Return [X, Y] of the center of cell containing provided text 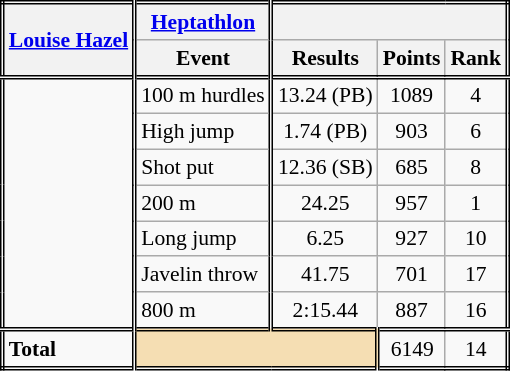
24.25 [324, 203]
1089 [412, 96]
1.74 (PB) [324, 132]
12.36 (SB) [324, 168]
14 [476, 348]
887 [412, 310]
685 [412, 168]
957 [412, 203]
6 [476, 132]
701 [412, 275]
41.75 [324, 275]
17 [476, 275]
8 [476, 168]
100 m hurdles [204, 96]
903 [412, 132]
13.24 (PB) [324, 96]
6149 [412, 348]
Javelin throw [204, 275]
800 m [204, 310]
Points [412, 58]
4 [476, 96]
Total [68, 348]
Rank [476, 58]
10 [476, 239]
2:15.44 [324, 310]
Heptathlon [204, 22]
200 m [204, 203]
Shot put [204, 168]
927 [412, 239]
6.25 [324, 239]
Louise Hazel [68, 40]
1 [476, 203]
Results [324, 58]
16 [476, 310]
High jump [204, 132]
Event [204, 58]
Long jump [204, 239]
